Provide the (X, Y) coordinate of the cell's center where the given text is located.  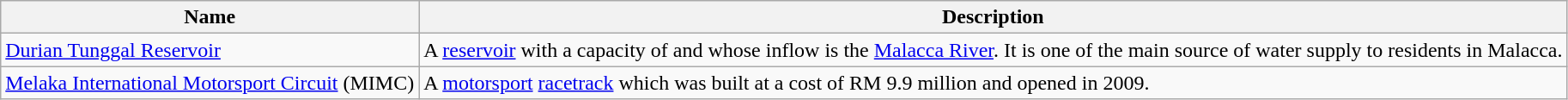
Name (210, 17)
A reservoir with a capacity of and whose inflow is the Malacca River. It is one of the main source of water supply to residents in Malacca. (993, 50)
A motorsport racetrack which was built at a cost of RM 9.9 million and opened in 2009. (993, 83)
Melaka International Motorsport Circuit (MIMC) (210, 83)
Description (993, 17)
Durian Tunggal Reservoir (210, 50)
